Extract the [X, Y] coordinate from the center of the cell holding the provided text.  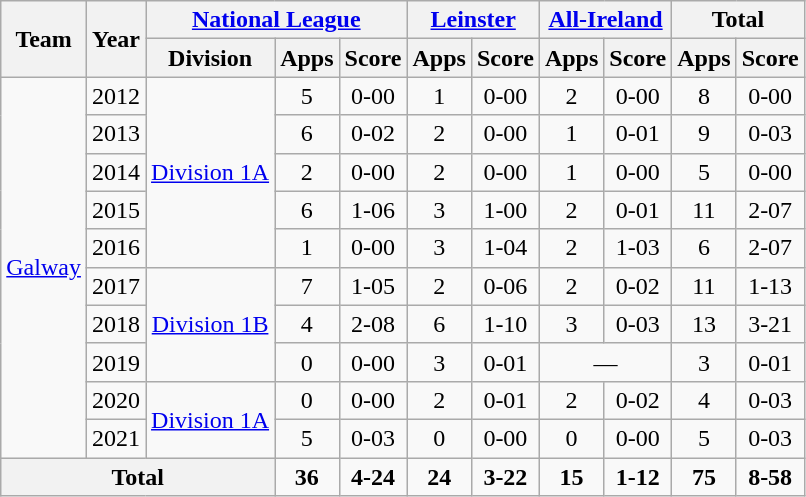
National League [276, 20]
13 [704, 324]
— [605, 362]
1-13 [770, 286]
4-24 [373, 477]
1-04 [505, 248]
2017 [116, 286]
2018 [116, 324]
Galway [44, 268]
75 [704, 477]
0-06 [505, 286]
2015 [116, 210]
2019 [116, 362]
8-58 [770, 477]
8 [704, 96]
Division 1B [210, 324]
2-08 [373, 324]
2020 [116, 400]
2014 [116, 172]
Year [116, 39]
1-00 [505, 210]
Division [210, 58]
2012 [116, 96]
36 [307, 477]
1-10 [505, 324]
All-Ireland [605, 20]
2013 [116, 134]
Team [44, 39]
9 [704, 134]
24 [439, 477]
1-06 [373, 210]
2016 [116, 248]
3-21 [770, 324]
2021 [116, 438]
7 [307, 286]
1-12 [638, 477]
3-22 [505, 477]
1-05 [373, 286]
Leinster [473, 20]
1-03 [638, 248]
15 [571, 477]
